Output the [x, y] coordinate of the center of the cell containing the given text.  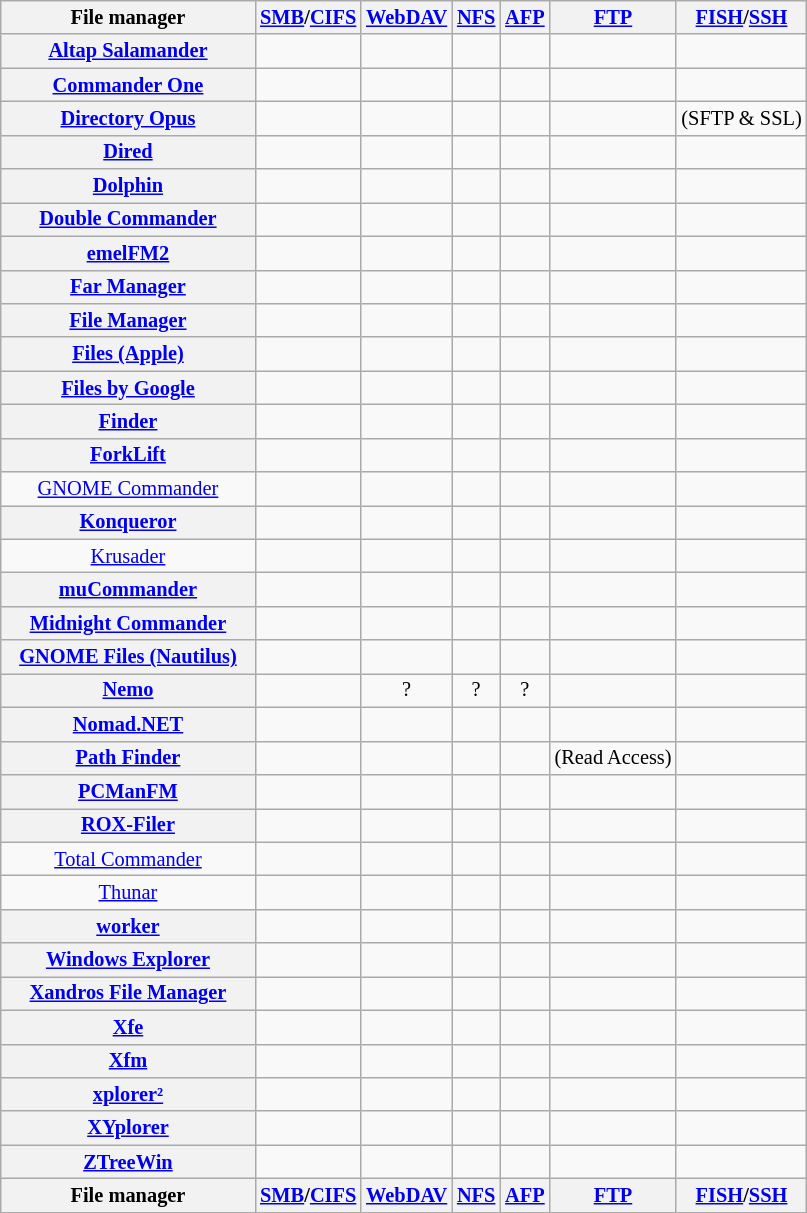
ForkLift [128, 455]
Directory Opus [128, 118]
Finder [128, 421]
Total Commander [128, 859]
Path Finder [128, 758]
Nemo [128, 690]
Konqueror [128, 522]
GNOME Commander [128, 489]
worker [128, 926]
(Read Access) [614, 758]
Commander One [128, 85]
Windows Explorer [128, 960]
Xandros File Manager [128, 993]
PCManFM [128, 791]
Xfm [128, 1061]
xplorer² [128, 1094]
Krusader [128, 556]
Double Commander [128, 219]
File Manager [128, 320]
Altap Salamander [128, 51]
Files by Google [128, 388]
Dired [128, 152]
XYplorer [128, 1128]
Nomad.NET [128, 724]
Dolphin [128, 186]
Far Manager [128, 287]
muCommander [128, 589]
(SFTP & SSL) [741, 118]
Thunar [128, 892]
ROX-Filer [128, 825]
Midnight Commander [128, 623]
emelFM2 [128, 253]
Files (Apple) [128, 354]
GNOME Files (Nautilus) [128, 657]
ZTreeWin [128, 1162]
Xfe [128, 1027]
